Locate the cell with the specified text and output its [X, Y] center coordinate. 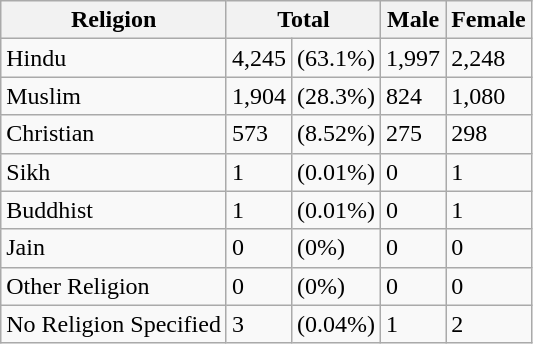
824 [414, 96]
(28.3%) [336, 96]
Hindu [114, 58]
Christian [114, 134]
3 [258, 324]
Religion [114, 20]
Total [303, 20]
Female [489, 20]
Jain [114, 248]
(8.52%) [336, 134]
1,904 [258, 96]
298 [489, 134]
(63.1%) [336, 58]
4,245 [258, 58]
Sikh [114, 172]
1,080 [489, 96]
No Religion Specified [114, 324]
Buddhist [114, 210]
2,248 [489, 58]
573 [258, 134]
275 [414, 134]
(0.04%) [336, 324]
1,997 [414, 58]
Muslim [114, 96]
Male [414, 20]
2 [489, 324]
Other Religion [114, 286]
